Determine the (X, Y) coordinate at the center of the cell enclosing the given text.  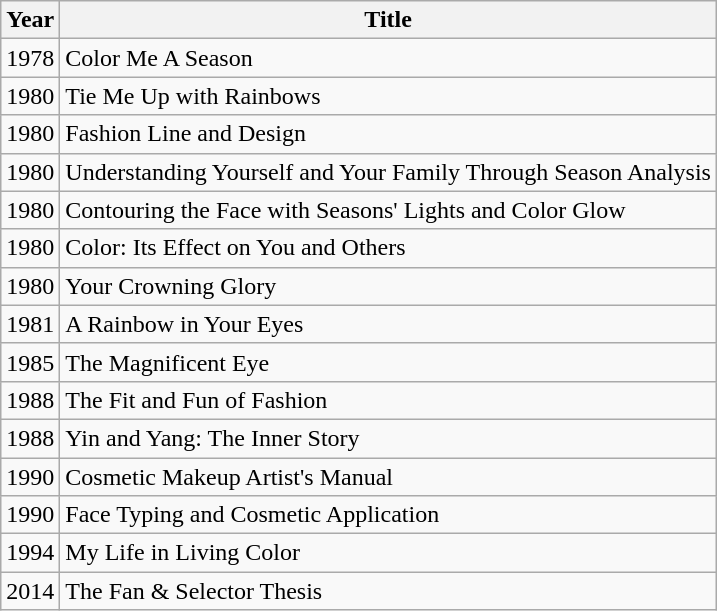
The Fan & Selector Thesis (388, 591)
Tie Me Up with Rainbows (388, 96)
2014 (30, 591)
Your Crowning Glory (388, 286)
Color: Its Effect on You and Others (388, 248)
My Life in Living Color (388, 553)
Contouring the Face with Seasons' Lights and Color Glow (388, 210)
1981 (30, 324)
1985 (30, 362)
Yin and Yang: The Inner Story (388, 438)
1978 (30, 58)
Year (30, 20)
Understanding Yourself and Your Family Through Season Analysis (388, 172)
Cosmetic Makeup Artist's Manual (388, 477)
1994 (30, 553)
Face Typing and Cosmetic Application (388, 515)
The Fit and Fun of Fashion (388, 400)
Fashion Line and Design (388, 134)
Title (388, 20)
A Rainbow in Your Eyes (388, 324)
Color Me A Season (388, 58)
The Magnificent Eye (388, 362)
